Identify which cell holds the provided text, then report its (X, Y) central coordinate. 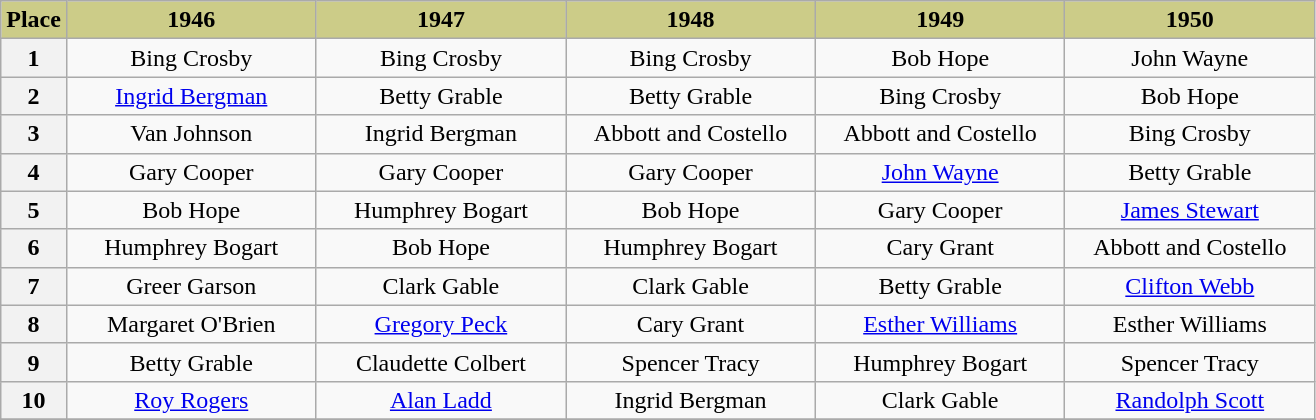
10 (34, 400)
Van Johnson (191, 134)
1950 (1190, 20)
1 (34, 58)
Alan Ladd (441, 400)
1949 (940, 20)
Margaret O'Brien (191, 324)
1947 (441, 20)
8 (34, 324)
James Stewart (1190, 210)
7 (34, 286)
1948 (691, 20)
4 (34, 172)
Gregory Peck (441, 324)
Randolph Scott (1190, 400)
Greer Garson (191, 286)
3 (34, 134)
Place (34, 20)
2 (34, 96)
Claudette Colbert (441, 362)
6 (34, 248)
Clifton Webb (1190, 286)
9 (34, 362)
5 (34, 210)
Roy Rogers (191, 400)
1946 (191, 20)
